Search for the cell housing the specified text and yield its (x, y) center coordinate. 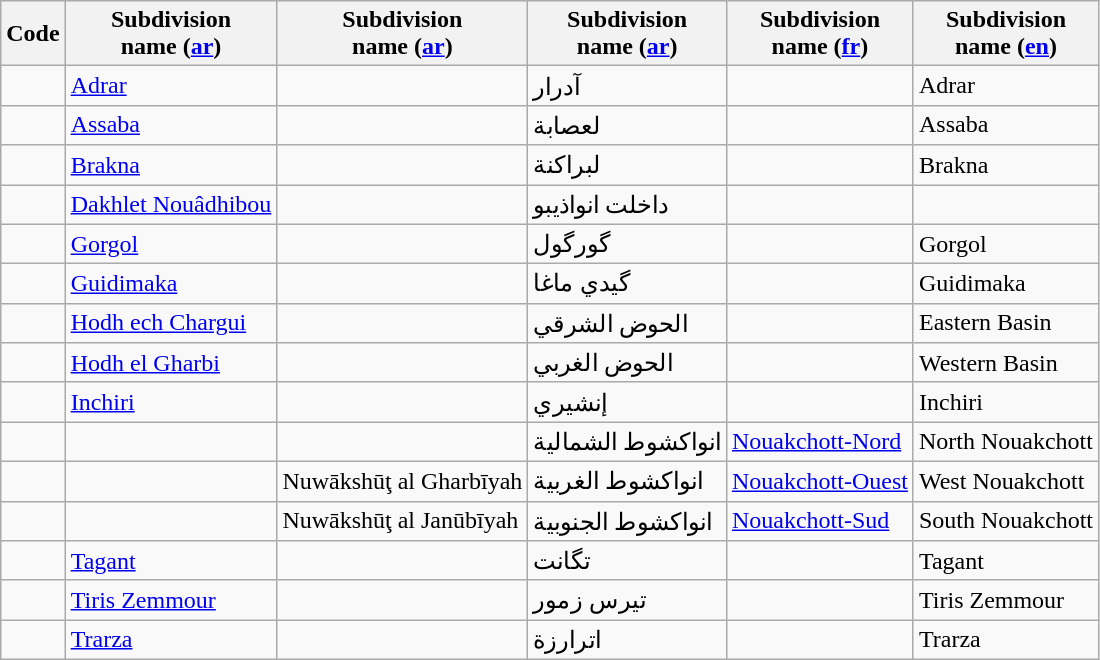
Nuwākshūţ al Gharbīyah (402, 481)
گيدي ماغا (628, 284)
لبراكنة (628, 165)
South Nouakchott (1006, 521)
Eastern Basin (1006, 323)
Nouakchott-Nord (820, 442)
لعصابة (628, 125)
آدرار (628, 86)
اترارزة (628, 640)
الحوض الشرقي (628, 323)
تگانت (628, 561)
Code (33, 34)
Hodh el Gharbi (171, 363)
Subdivisionname (fr) (820, 34)
Dakhlet Nouâdhibou (171, 204)
إنشيري (628, 402)
الحوض الغربي (628, 363)
West Nouakchott (1006, 481)
داخلت انواذيبو (628, 204)
Western Basin (1006, 363)
Nouakchott-Sud (820, 521)
Nouakchott-Ouest (820, 481)
انواكشوط الجنوبية (628, 521)
Subdivisionname (en) (1006, 34)
انواكشوط الغربية (628, 481)
گورگول (628, 244)
تيرس زمور (628, 600)
Nuwākshūţ al Janūbīyah (402, 521)
انواكشوط الشمالية (628, 442)
North Nouakchott (1006, 442)
Hodh ech Chargui (171, 323)
